For the text-containing cell, return its midpoint in (x, y) coordinate format. 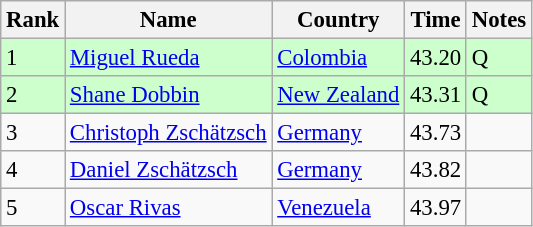
5 (33, 208)
Colombia (338, 58)
Miguel Rueda (168, 58)
New Zealand (338, 95)
2 (33, 95)
Shane Dobbin (168, 95)
Notes (498, 20)
43.31 (436, 95)
Venezuela (338, 208)
Rank (33, 20)
43.73 (436, 133)
Name (168, 20)
Daniel Zschätzsch (168, 170)
43.20 (436, 58)
4 (33, 170)
Christoph Zschätzsch (168, 133)
3 (33, 133)
1 (33, 58)
43.82 (436, 170)
Time (436, 20)
43.97 (436, 208)
Oscar Rivas (168, 208)
Country (338, 20)
